Provide the (x, y) coordinate of the cell's center where the given text is located.  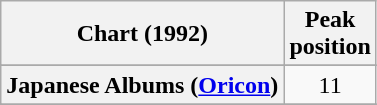
Chart (1992) (142, 34)
11 (330, 85)
Japanese Albums (Oricon) (142, 85)
Peakposition (330, 34)
